Return the [X, Y] coordinate for the center point of the cell that contains the specified text.  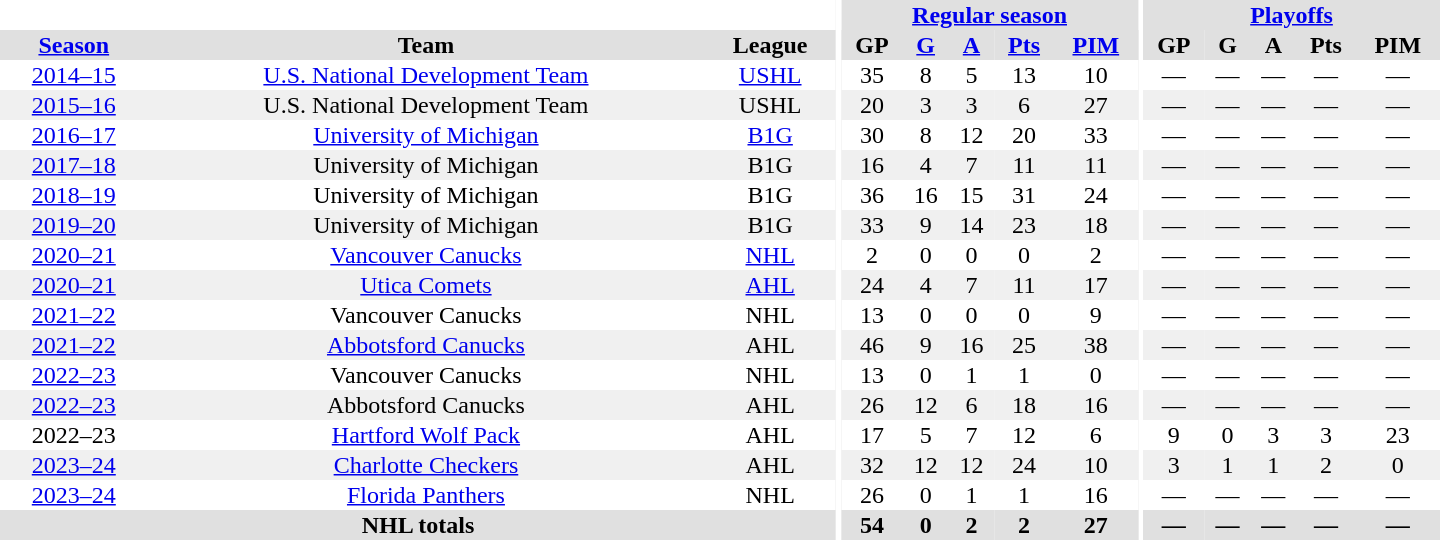
46 [872, 345]
Utica Comets [426, 285]
Regular season [990, 15]
54 [872, 525]
2015–16 [74, 105]
Team [426, 45]
14 [972, 225]
35 [872, 75]
32 [872, 465]
Hartford Wolf Pack [426, 435]
2018–19 [74, 195]
2019–20 [74, 225]
2014–15 [74, 75]
League [770, 45]
Season [74, 45]
Florida Panthers [426, 495]
2016–17 [74, 135]
38 [1096, 345]
15 [972, 195]
Charlotte Checkers [426, 465]
30 [872, 135]
Playoffs [1292, 15]
2017–18 [74, 165]
36 [872, 195]
25 [1024, 345]
NHL totals [418, 525]
31 [1024, 195]
